For the text-containing cell, return its midpoint in (x, y) coordinate format. 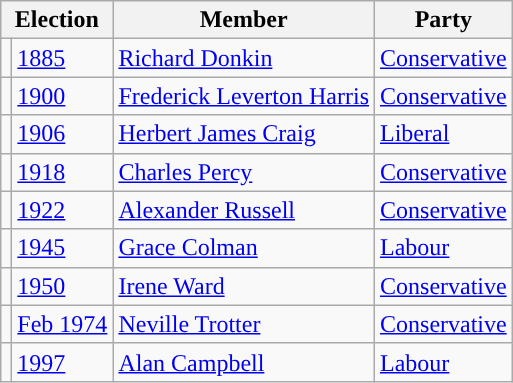
Neville Trotter (244, 324)
1918 (62, 172)
Charles Percy (244, 172)
1950 (62, 286)
Richard Donkin (244, 58)
1922 (62, 210)
1906 (62, 134)
Grace Colman (244, 248)
Party (444, 20)
Alan Campbell (244, 362)
Liberal (444, 134)
1885 (62, 58)
1945 (62, 248)
Alexander Russell (244, 210)
Election (57, 20)
1997 (62, 362)
Frederick Leverton Harris (244, 96)
Herbert James Craig (244, 134)
Feb 1974 (62, 324)
Member (244, 20)
1900 (62, 96)
Irene Ward (244, 286)
